Provide the [X, Y] coordinate of the cell's center where the given text is located.  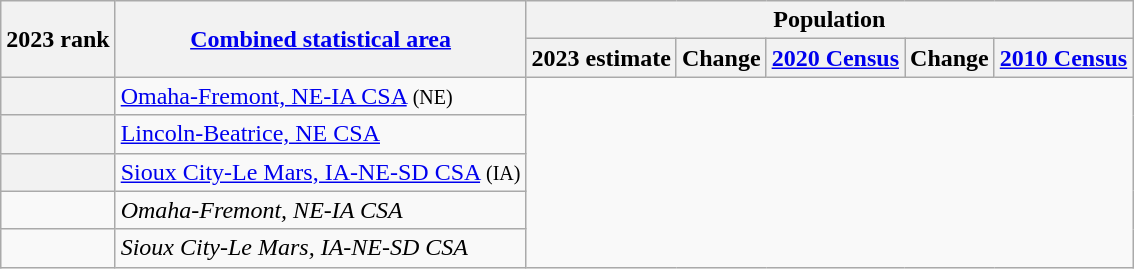
Omaha-Fremont, NE-IA CSA [320, 210]
Lincoln-Beatrice, NE CSA [320, 134]
Population [830, 20]
Combined statistical area [320, 39]
2023 estimate [601, 58]
2010 Census [1063, 58]
2020 Census [835, 58]
Omaha-Fremont, NE-IA CSA (NE) [320, 96]
Sioux City-Le Mars, IA-NE-SD CSA [320, 248]
Sioux City-Le Mars, IA-NE-SD CSA (IA) [320, 172]
2023 rank [58, 39]
